Search for the cell housing the specified text and yield its [X, Y] center coordinate. 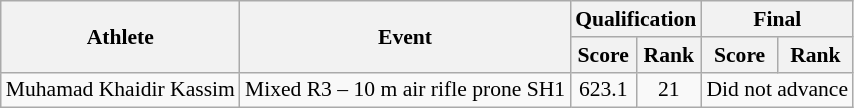
Final [777, 19]
Mixed R3 – 10 m air rifle prone SH1 [405, 90]
Qualification [636, 19]
623.1 [603, 90]
21 [668, 90]
Athlete [120, 36]
Event [405, 36]
Muhamad Khaidir Kassim [120, 90]
Did not advance [777, 90]
